Pinpoint the cell where the given text exists, returning its (X, Y) midpoint coordinate. 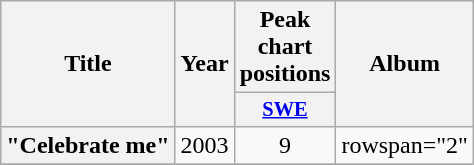
2003 (204, 145)
Peak chart positions (285, 47)
"Celebrate me" (88, 145)
Year (204, 64)
9 (285, 145)
SWE (285, 110)
Album (405, 64)
rowspan="2" (405, 145)
Title (88, 64)
